Provide the [x, y] coordinate of the cell's center where the given text is located.  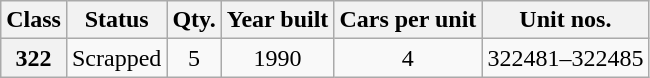
Qty. [194, 20]
Year built [278, 20]
Class [34, 20]
322481–322485 [566, 58]
5 [194, 58]
1990 [278, 58]
Status [116, 20]
Scrapped [116, 58]
322 [34, 58]
4 [408, 58]
Unit nos. [566, 20]
Cars per unit [408, 20]
